Scan for the cell matching the given text and deliver its (X, Y) coordinate at center. 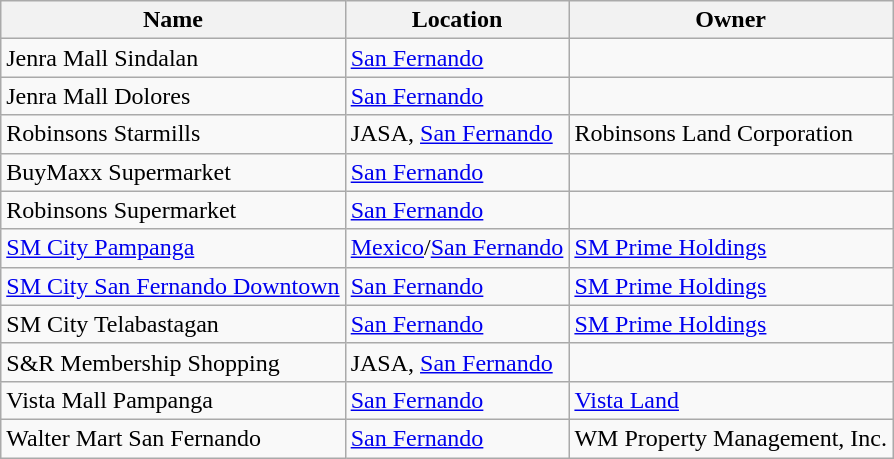
Vista Mall Pampanga (173, 400)
Jenra Mall Sindalan (173, 58)
SM City Telabastagan (173, 324)
Robinsons Land Corporation (731, 134)
WM Property Management, Inc. (731, 438)
Jenra Mall Dolores (173, 96)
Name (173, 20)
Location (457, 20)
Mexico/San Fernando (457, 248)
BuyMaxx Supermarket (173, 172)
S&R Membership Shopping (173, 362)
Walter Mart San Fernando (173, 438)
Owner (731, 20)
SM City San Fernando Downtown (173, 286)
Vista Land (731, 400)
Robinsons Starmills (173, 134)
SM City Pampanga (173, 248)
Robinsons Supermarket (173, 210)
